Provide the [X, Y] coordinate of the cell's center where the given text is located.  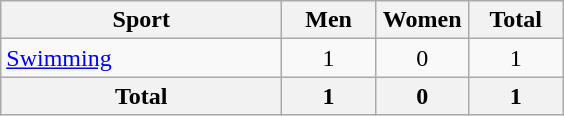
Sport [142, 20]
Women [422, 20]
Men [329, 20]
Swimming [142, 58]
